Find where the given text appears and provide that cell's center as (X, Y) coordinate. 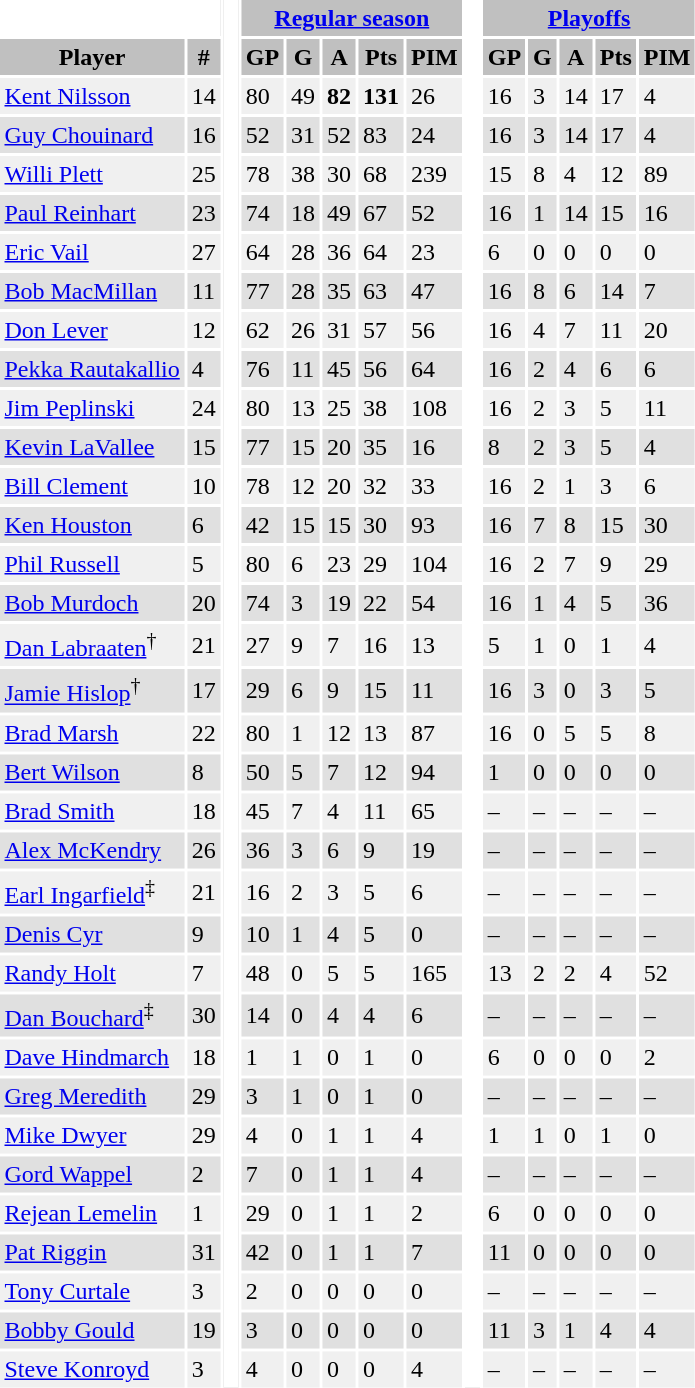
Tony Curtale (92, 1292)
104 (435, 564)
Willi Plett (92, 174)
62 (262, 330)
32 (382, 486)
Regular season (352, 18)
Steve Konroyd (92, 1370)
63 (382, 291)
82 (340, 96)
33 (435, 486)
Don Lever (92, 330)
Randy Holt (92, 973)
Bobby Gould (92, 1331)
76 (262, 369)
57 (382, 330)
Player (92, 57)
93 (435, 525)
Eric Vail (92, 252)
47 (435, 291)
Ken Houston (92, 525)
165 (435, 973)
Greg Meredith (92, 1097)
89 (667, 174)
Jim Peplinski (92, 408)
Pat Riggin (92, 1253)
Mike Dwyer (92, 1136)
94 (435, 772)
Kevin LaVallee (92, 447)
Guy Chouinard (92, 135)
Earl Ingarfield‡ (92, 892)
Bert Wilson (92, 772)
48 (262, 973)
54 (435, 603)
Bob Murdoch (92, 603)
Denis Cyr (92, 934)
108 (435, 408)
Dave Hindmarch (92, 1058)
50 (262, 772)
Dan Bouchard‡ (92, 1015)
Pekka Rautakallio (92, 369)
Brad Smith (92, 811)
Brad Marsh (92, 733)
Paul Reinhart (92, 213)
Gord Wappel (92, 1175)
65 (435, 811)
Phil Russell (92, 564)
83 (382, 135)
87 (435, 733)
Playoffs (589, 18)
67 (382, 213)
Rejean Lemelin (92, 1214)
131 (382, 96)
Jamie Hislop† (92, 690)
# (204, 57)
239 (435, 174)
Alex McKendry (92, 850)
Dan Labraaten† (92, 645)
Kent Nilsson (92, 96)
68 (382, 174)
Bill Clement (92, 486)
Bob MacMillan (92, 291)
